Scan for the cell matching the given text and deliver its [X, Y] coordinate at center. 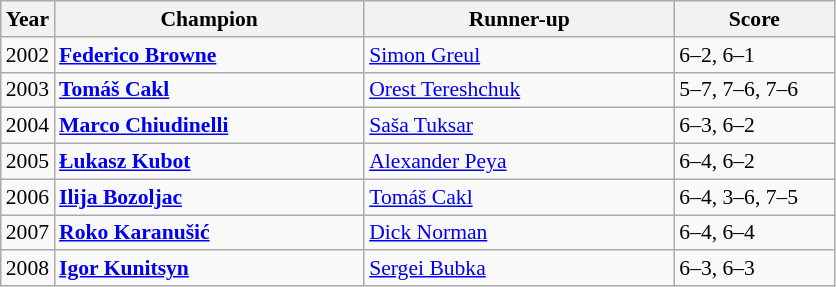
Alexander Peya [519, 162]
Champion [209, 19]
5–7, 7–6, 7–6 [754, 90]
Score [754, 19]
2007 [28, 233]
Year [28, 19]
6–2, 6–1 [754, 55]
Saša Tuksar [519, 126]
Marco Chiudinelli [209, 126]
Orest Tereshchuk [519, 90]
6–4, 6–2 [754, 162]
Łukasz Kubot [209, 162]
6–3, 6–2 [754, 126]
2005 [28, 162]
Ilija Bozoljac [209, 197]
Simon Greul [519, 55]
6–4, 3–6, 7–5 [754, 197]
Igor Kunitsyn [209, 269]
6–3, 6–3 [754, 269]
2008 [28, 269]
6–4, 6–4 [754, 233]
2003 [28, 90]
2004 [28, 126]
Runner-up [519, 19]
Dick Norman [519, 233]
2006 [28, 197]
Federico Browne [209, 55]
2002 [28, 55]
Sergei Bubka [519, 269]
Roko Karanušić [209, 233]
